Identify which cell holds the provided text, then report its (X, Y) central coordinate. 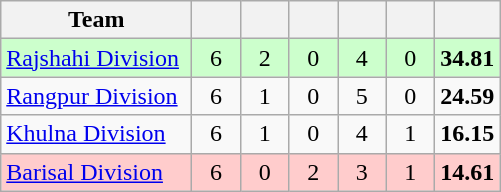
Team (96, 20)
5 (362, 96)
24.59 (468, 96)
3 (362, 172)
34.81 (468, 58)
Rangpur Division (96, 96)
Khulna Division (96, 134)
14.61 (468, 172)
Rajshahi Division (96, 58)
16.15 (468, 134)
Barisal Division (96, 172)
